Determine the [x, y] coordinate at the center of the cell enclosing the given text.  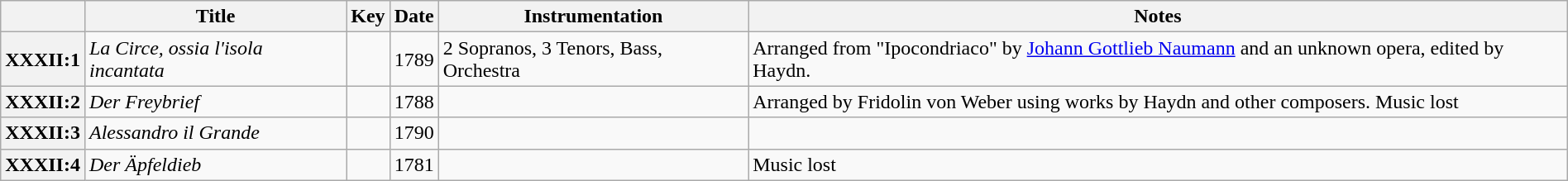
Alessandro il Grande [215, 133]
XXXII:2 [43, 102]
1788 [414, 102]
Der Freybrief [215, 102]
1790 [414, 133]
XXXII:4 [43, 164]
XXXII:3 [43, 133]
Notes [1158, 17]
XXXII:1 [43, 60]
Title [215, 17]
Arranged by Fridolin von Weber using works by Haydn and other composers. Music lost [1158, 102]
Der Äpfeldieb [215, 164]
Key [368, 17]
1789 [414, 60]
2 Sopranos, 3 Tenors, Bass, Orchestra [593, 60]
Arranged from "Ipocondriaco" by Johann Gottlieb Naumann and an unknown opera, edited by Haydn. [1158, 60]
1781 [414, 164]
Music lost [1158, 164]
Date [414, 17]
Instrumentation [593, 17]
La Circe, ossia l'isola incantata [215, 60]
